Determine the [X, Y] coordinate at the center of the cell enclosing the given text.  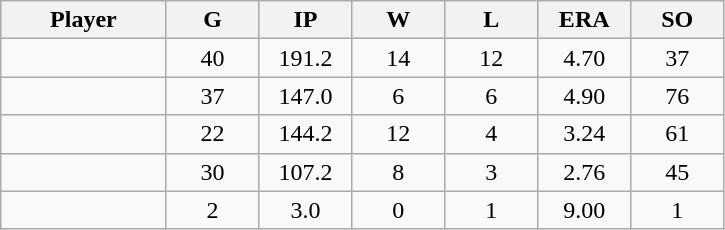
ERA [584, 20]
3.0 [306, 210]
61 [678, 134]
4.70 [584, 58]
4.90 [584, 96]
22 [212, 134]
9.00 [584, 210]
107.2 [306, 172]
30 [212, 172]
144.2 [306, 134]
W [398, 20]
3 [492, 172]
14 [398, 58]
147.0 [306, 96]
Player [84, 20]
2 [212, 210]
SO [678, 20]
8 [398, 172]
191.2 [306, 58]
IP [306, 20]
45 [678, 172]
2.76 [584, 172]
4 [492, 134]
L [492, 20]
76 [678, 96]
G [212, 20]
3.24 [584, 134]
40 [212, 58]
0 [398, 210]
